Scan for the cell matching the given text and deliver its (x, y) coordinate at center. 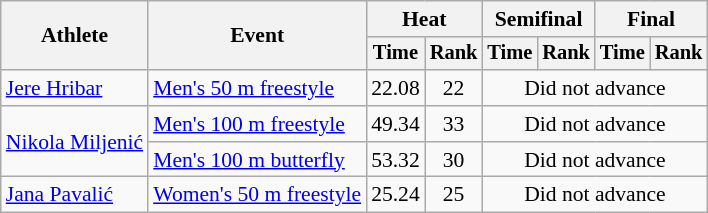
49.34 (396, 124)
25 (454, 195)
Heat (424, 19)
Women's 50 m freestyle (257, 195)
33 (454, 124)
Semifinal (538, 19)
22.08 (396, 88)
Nikola Miljenić (74, 142)
Jana Pavalić (74, 195)
Event (257, 36)
30 (454, 160)
Jere Hribar (74, 88)
Men's 100 m freestyle (257, 124)
53.32 (396, 160)
25.24 (396, 195)
Athlete (74, 36)
Men's 50 m freestyle (257, 88)
22 (454, 88)
Final (651, 19)
Men's 100 m butterfly (257, 160)
